Identify which cell holds the provided text, then report its (X, Y) central coordinate. 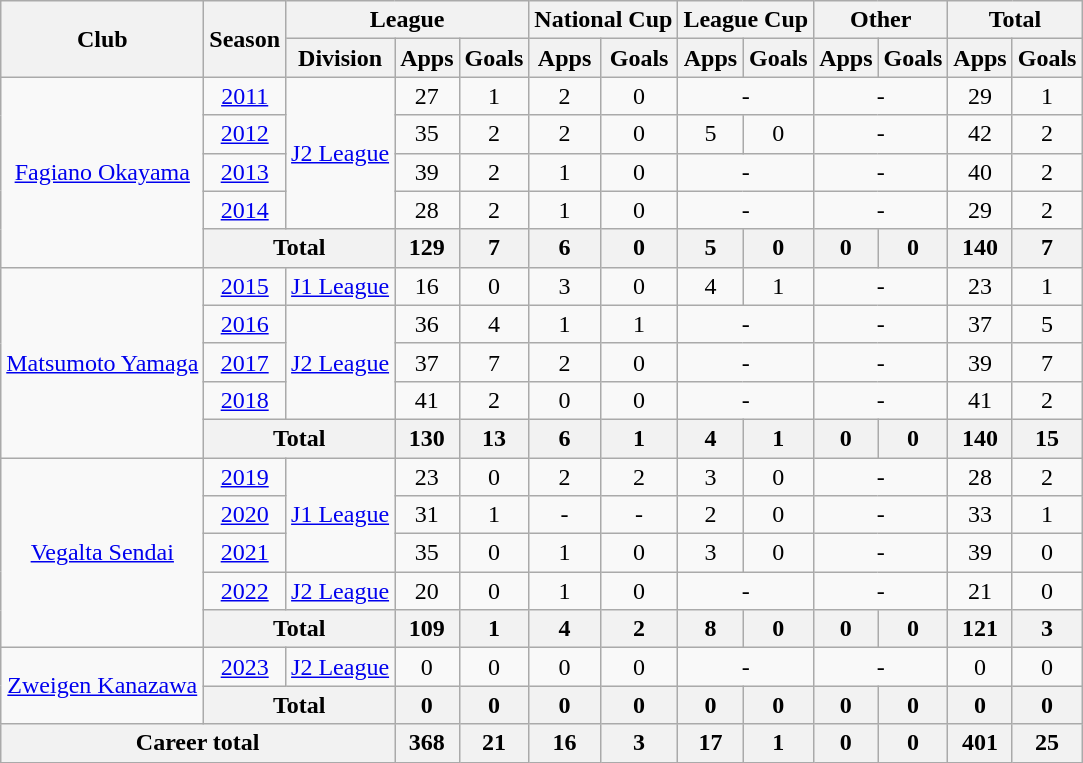
109 (427, 629)
Matsumoto Yamaga (102, 362)
2013 (245, 172)
27 (427, 96)
2019 (245, 477)
Division (340, 58)
31 (427, 515)
2020 (245, 515)
368 (427, 743)
Vegalta Sendai (102, 553)
Season (245, 39)
2011 (245, 96)
2015 (245, 286)
130 (427, 438)
8 (710, 629)
2017 (245, 362)
2018 (245, 400)
13 (494, 438)
2012 (245, 134)
2023 (245, 667)
40 (980, 172)
25 (1047, 743)
League Cup (746, 20)
121 (980, 629)
33 (980, 515)
129 (427, 248)
Zweigen Kanazawa (102, 686)
42 (980, 134)
2014 (245, 210)
20 (427, 591)
League (408, 20)
17 (710, 743)
2016 (245, 324)
36 (427, 324)
Career total (198, 743)
Club (102, 39)
15 (1047, 438)
Fagiano Okayama (102, 172)
401 (980, 743)
Other (881, 20)
National Cup (604, 20)
2021 (245, 553)
2022 (245, 591)
